Find where the given text appears and provide that cell's center as (X, Y) coordinate. 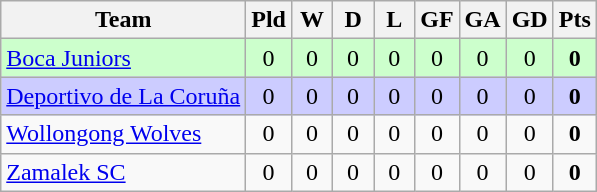
Zamalek SC (124, 172)
Pts (574, 20)
Pld (269, 20)
Boca Juniors (124, 58)
GA (482, 20)
D (354, 20)
Wollongong Wolves (124, 134)
Team (124, 20)
GF (437, 20)
W (312, 20)
L (394, 20)
GD (530, 20)
Deportivo de La Coruña (124, 96)
